Find where the given text appears and provide that cell's center as (x, y) coordinate. 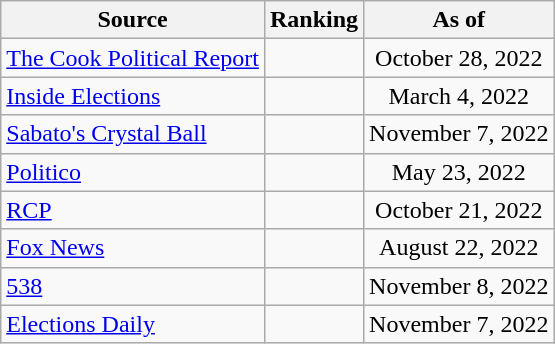
August 22, 2022 (459, 248)
Ranking (314, 20)
RCP (133, 210)
Sabato's Crystal Ball (133, 134)
As of (459, 20)
October 28, 2022 (459, 58)
Politico (133, 172)
The Cook Political Report (133, 58)
Elections Daily (133, 324)
May 23, 2022 (459, 172)
Source (133, 20)
November 8, 2022 (459, 286)
Inside Elections (133, 96)
October 21, 2022 (459, 210)
March 4, 2022 (459, 96)
Fox News (133, 248)
538 (133, 286)
